Return [x, y] of the center of cell containing provided text 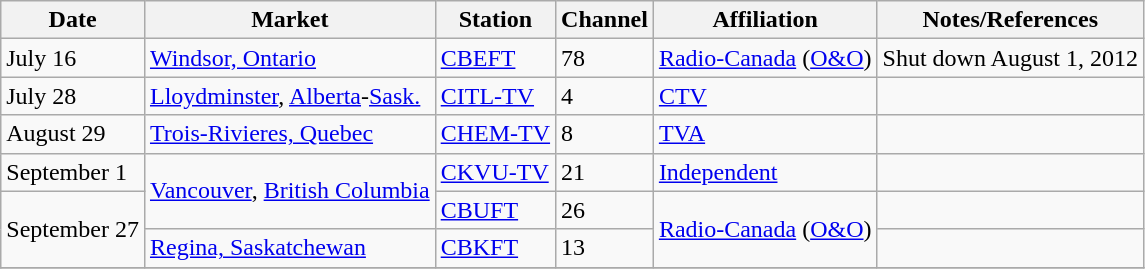
July 16 [73, 58]
Market [290, 20]
CBEFT [495, 58]
Trois-Rivieres, Quebec [290, 134]
Date [73, 20]
August 29 [73, 134]
Notes/References [1010, 20]
Regina, Saskatchewan [290, 248]
Windsor, Ontario [290, 58]
CHEM-TV [495, 134]
Lloydminster, Alberta-Sask. [290, 96]
September 27 [73, 229]
September 1 [73, 172]
13 [605, 248]
Shut down August 1, 2012 [1010, 58]
CKVU-TV [495, 172]
Vancouver, British Columbia [290, 191]
78 [605, 58]
CBUFT [495, 210]
TVA [765, 134]
July 28 [73, 96]
Independent [765, 172]
CITL-TV [495, 96]
8 [605, 134]
CTV [765, 96]
21 [605, 172]
4 [605, 96]
Channel [605, 20]
Station [495, 20]
CBKFT [495, 248]
Affiliation [765, 20]
26 [605, 210]
